Identify which cell holds the provided text, then report its (X, Y) central coordinate. 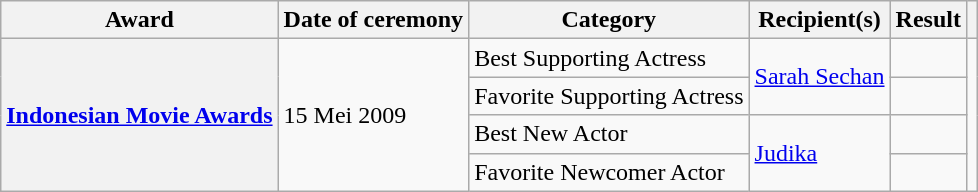
15 Mei 2009 (374, 115)
Favorite Newcomer Actor (609, 172)
Favorite Supporting Actress (609, 96)
Sarah Sechan (820, 77)
Best Supporting Actress (609, 58)
Award (140, 20)
Result (928, 20)
Judika (820, 153)
Best New Actor (609, 134)
Category (609, 20)
Indonesian Movie Awards (140, 115)
Date of ceremony (374, 20)
Recipient(s) (820, 20)
